Return the [X, Y] coordinate for the center point of the cell that contains the specified text.  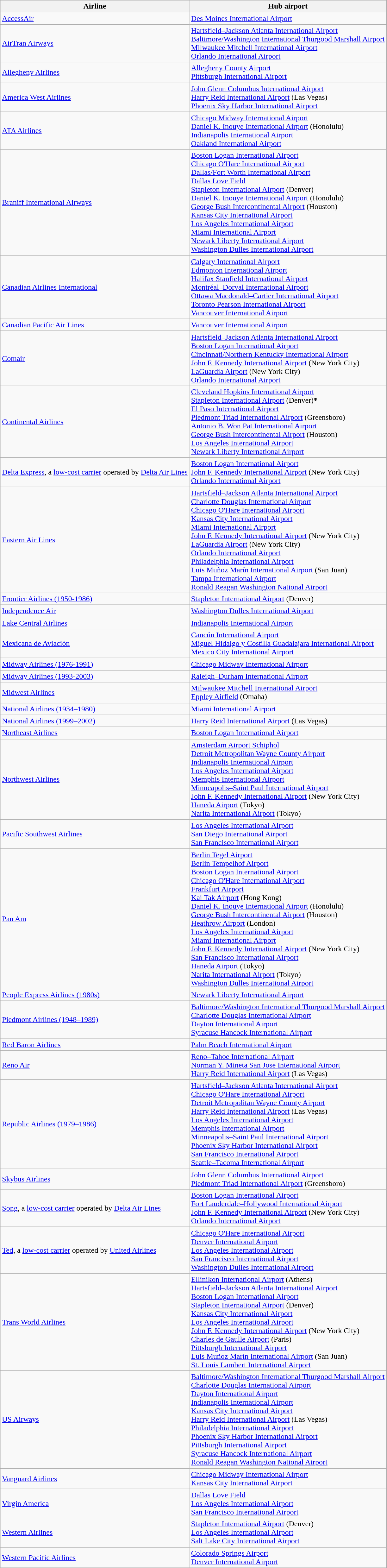
Ted, a low-cost carrier operated by United Airlines [95, 1250]
Midway Airlines (1976-1991) [95, 664]
Independence Air [95, 611]
John Glenn Columbus International Airport Piedmont Triad International Airport (Greensboro) [288, 1179]
AirTran Airways [95, 43]
Des Moines International Airport [288, 18]
Song, a low-cost carrier operated by Delta Air Lines [95, 1208]
Red Baron Airlines [95, 1044]
Raleigh–Durham International Airport [288, 676]
Palm Beach International Airport [288, 1044]
Western Pacific Airlines [95, 1558]
Pacific Southwest Airlines [95, 834]
Canadian Airlines International [95, 287]
US Airways [95, 1420]
America West Airlines [95, 97]
ATA Airlines [95, 130]
National Airlines (1999–2002) [95, 721]
Braniff International Airways [95, 203]
Airline [95, 6]
Eastern Air Lines [95, 540]
Delta Express, a low-cost carrier operated by Delta Air Lines [95, 472]
Stapleton International Airport (Denver) [288, 599]
John Glenn Columbus International Airport Harry Reid International Airport (Las Vegas) Phoenix Sky Harbor International Airport [288, 97]
Los Angeles International Airport San Diego International Airport San Francisco International Airport [288, 834]
Comair [95, 358]
Vanguard Airlines [95, 1478]
Boston Logan International Airport [288, 733]
Canadian Pacific Air Lines [95, 325]
Piedmont Airlines (1948–1989) [95, 1019]
Skybus Airlines [95, 1179]
National Airlines (1934–1980) [95, 709]
Trans World Airlines [95, 1322]
Allegheny Airlines [95, 72]
Milwaukee Mitchell International Airport Eppley Airfield (Omaha) [288, 693]
Republic Airlines (1979–1986) [95, 1124]
Midwest Airlines [95, 693]
Reno–Tahoe International Airport Norman Y. Mineta San Jose International Airport Harry Reid International Airport (Las Vegas) [288, 1065]
Vancouver International Airport [288, 325]
Pan Am [95, 919]
Midway Airlines (1993-2003) [95, 676]
Frontier Airlines (1950-1986) [95, 599]
Cancún International Airport Miguel Hidalgo y Costilla Guadalajara International Airport Mexico City International Airport [288, 644]
Continental Airlines [95, 422]
People Express Airlines (1980s) [95, 995]
Newark Liberty International Airport [288, 995]
Colorado Springs Airport Denver International Airport [288, 1558]
Reno Air [95, 1065]
Miami International Airport [288, 709]
Stapleton International Airport (Denver) Los Angeles International Airport Salt Lake City International Airport [288, 1533]
Allegheny County Airport Pittsburgh International Airport [288, 72]
AccessAir [95, 18]
Chicago Midway International Airport [288, 664]
Chicago Midway International Airport Kansas City International Airport [288, 1478]
Boston Logan International Airport John F. Kennedy International Airport (New York City) Orlando International Airport [288, 472]
Washington Dulles International Airport [288, 611]
Virgin America [95, 1503]
Northeast Airlines [95, 733]
Lake Central Airlines [95, 623]
Mexicana de Aviación [95, 644]
Western Airlines [95, 1533]
Northwest Airlines [95, 779]
Hub airport [288, 6]
Harry Reid International Airport (Las Vegas) [288, 721]
Dallas Love Field Los Angeles International Airport San Francisco International Airport [288, 1503]
Indianapolis International Airport [288, 623]
